Locate the cell with the specified text and output its (x, y) center coordinate. 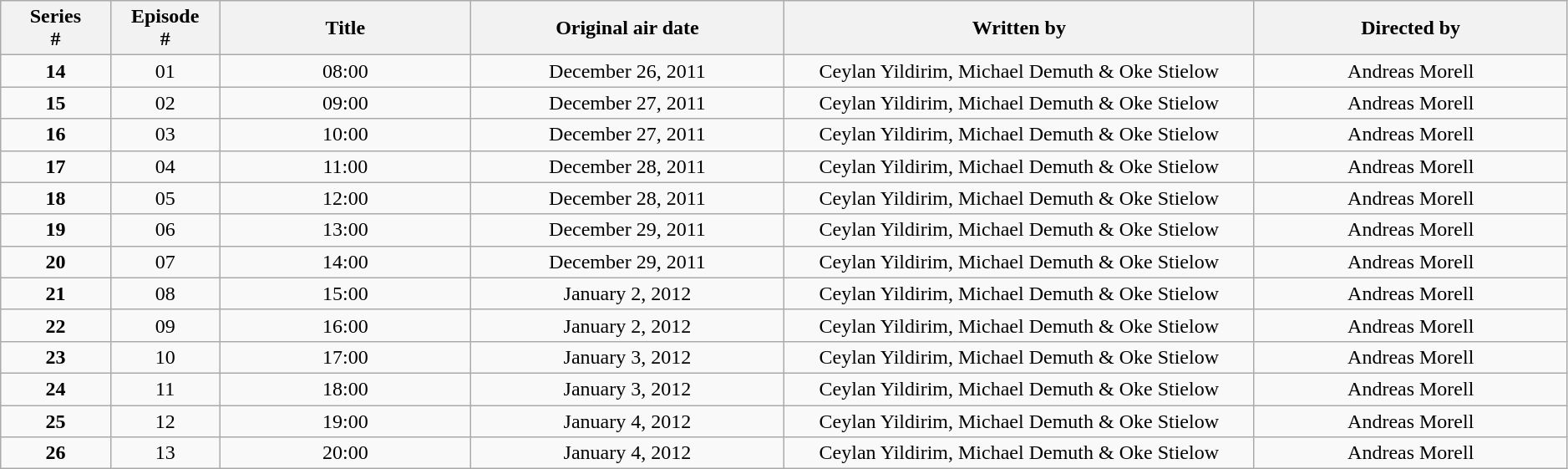
Directed by (1410, 28)
Series# (55, 28)
19:00 (345, 421)
07 (165, 262)
08:00 (345, 71)
09:00 (345, 103)
05 (165, 198)
16 (55, 135)
12:00 (345, 198)
23 (55, 357)
11:00 (345, 166)
08 (165, 293)
18 (55, 198)
16:00 (345, 325)
04 (165, 166)
Episode# (165, 28)
Written by (1019, 28)
22 (55, 325)
24 (55, 389)
14:00 (345, 262)
December 26, 2011 (627, 71)
03 (165, 135)
Original air date (627, 28)
14 (55, 71)
20 (55, 262)
25 (55, 421)
20:00 (345, 453)
10:00 (345, 135)
02 (165, 103)
13 (165, 453)
11 (165, 389)
12 (165, 421)
26 (55, 453)
06 (165, 230)
17:00 (345, 357)
18:00 (345, 389)
01 (165, 71)
09 (165, 325)
17 (55, 166)
Title (345, 28)
15:00 (345, 293)
19 (55, 230)
10 (165, 357)
21 (55, 293)
13:00 (345, 230)
15 (55, 103)
